Search for the cell housing the specified text and yield its [x, y] center coordinate. 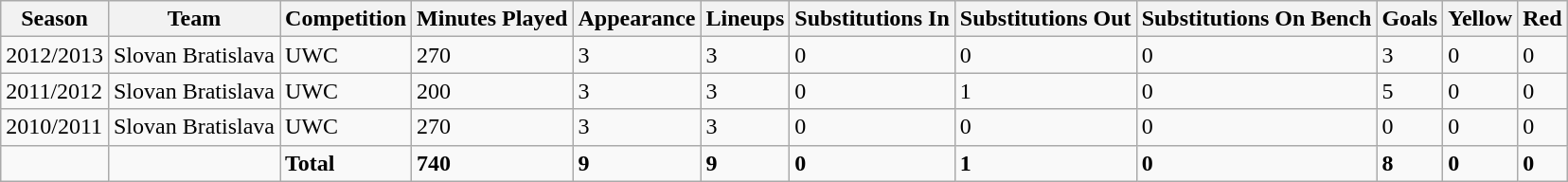
2010/2011 [55, 127]
Substitutions On Bench [1256, 19]
Substitutions In [872, 19]
Season [55, 19]
2011/2012 [55, 91]
Competition [347, 19]
Substitutions Out [1045, 19]
8 [1410, 163]
Goals [1410, 19]
2012/2013 [55, 55]
740 [492, 163]
Appearance [636, 19]
Minutes Played [492, 19]
Total [347, 163]
200 [492, 91]
Yellow [1481, 19]
Lineups [745, 19]
5 [1410, 91]
Team [193, 19]
Red [1542, 19]
